Search for the cell housing the specified text and yield its [X, Y] center coordinate. 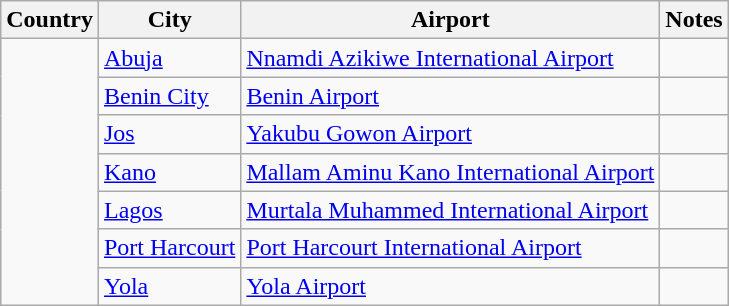
Yola Airport [450, 286]
Yakubu Gowon Airport [450, 134]
Notes [694, 20]
Country [50, 20]
Nnamdi Azikiwe International Airport [450, 58]
Kano [169, 172]
Murtala Muhammed International Airport [450, 210]
City [169, 20]
Mallam Aminu Kano International Airport [450, 172]
Abuja [169, 58]
Lagos [169, 210]
Yola [169, 286]
Jos [169, 134]
Port Harcourt International Airport [450, 248]
Benin City [169, 96]
Port Harcourt [169, 248]
Benin Airport [450, 96]
Airport [450, 20]
